Identify which cell holds the provided text, then report its [x, y] central coordinate. 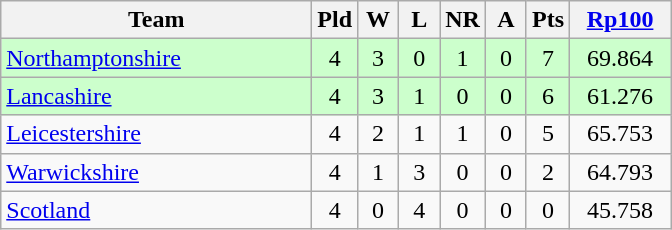
L [420, 20]
5 [548, 134]
65.753 [620, 134]
W [378, 20]
7 [548, 58]
A [506, 20]
Rp100 [620, 20]
61.276 [620, 96]
Pld [335, 20]
Northamptonshire [156, 58]
64.793 [620, 172]
Team [156, 20]
Lancashire [156, 96]
Pts [548, 20]
6 [548, 96]
NR [463, 20]
Warwickshire [156, 172]
69.864 [620, 58]
Leicestershire [156, 134]
Scotland [156, 210]
45.758 [620, 210]
